Detect which cell encompasses the target text, then output its [x, y] center coordinate. 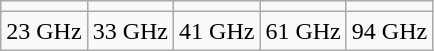
33 GHz [130, 31]
94 GHz [389, 31]
61 GHz [303, 31]
23 GHz [44, 31]
41 GHz [217, 31]
